Detect which cell encompasses the target text, then output its (X, Y) center coordinate. 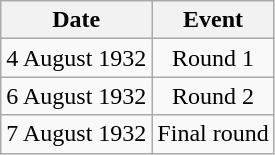
Date (76, 20)
Event (213, 20)
Round 1 (213, 58)
Round 2 (213, 96)
4 August 1932 (76, 58)
7 August 1932 (76, 134)
Final round (213, 134)
6 August 1932 (76, 96)
